Capture the cell that displays the provided text and extract its (X, Y) central coordinate. 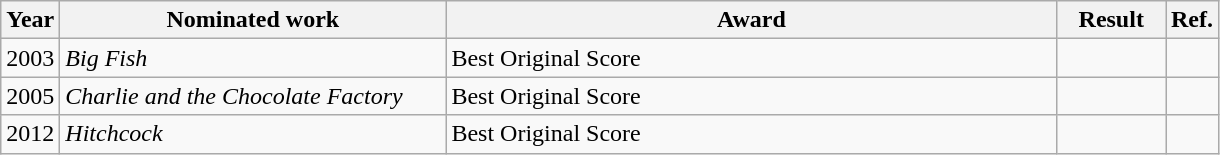
2005 (30, 96)
Hitchcock (253, 134)
2003 (30, 58)
Charlie and the Chocolate Factory (253, 96)
Ref. (1192, 20)
Award (752, 20)
Result (1112, 20)
Nominated work (253, 20)
2012 (30, 134)
Year (30, 20)
Big Fish (253, 58)
